Detect which cell encompasses the target text, then output its [x, y] center coordinate. 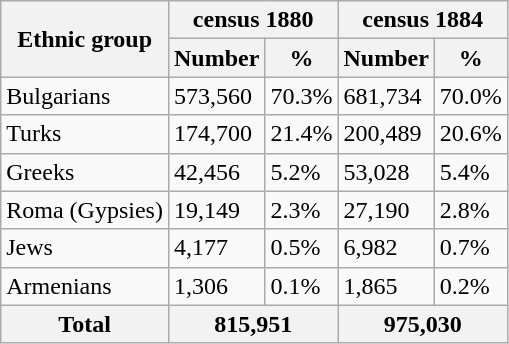
5.2% [302, 172]
27,190 [386, 210]
Greeks [85, 172]
2.3% [302, 210]
0.7% [470, 248]
Ethnic group [85, 39]
census 1884 [422, 20]
20.6% [470, 134]
174,700 [216, 134]
0.1% [302, 286]
census 1880 [252, 20]
70.3% [302, 96]
Turks [85, 134]
1,306 [216, 286]
2.8% [470, 210]
681,734 [386, 96]
53,028 [386, 172]
6,982 [386, 248]
573,560 [216, 96]
42,456 [216, 172]
Bulgarians [85, 96]
Jews [85, 248]
975,030 [422, 324]
4,177 [216, 248]
5.4% [470, 172]
21.4% [302, 134]
815,951 [252, 324]
1,865 [386, 286]
70.0% [470, 96]
Roma (Gypsies) [85, 210]
0.5% [302, 248]
Armenians [85, 286]
Total [85, 324]
0.2% [470, 286]
19,149 [216, 210]
200,489 [386, 134]
